Identify which cell holds the provided text, then report its [x, y] central coordinate. 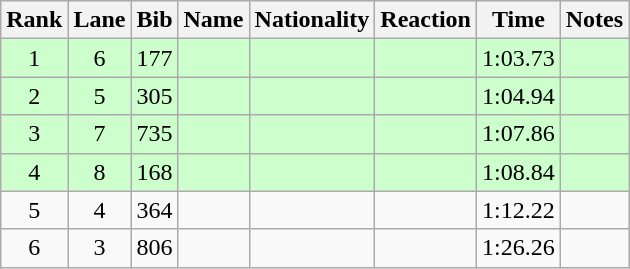
1:26.26 [519, 248]
7 [100, 134]
1 [34, 58]
Lane [100, 20]
Reaction [426, 20]
Notes [594, 20]
Rank [34, 20]
735 [154, 134]
1:03.73 [519, 58]
806 [154, 248]
Bib [154, 20]
1:04.94 [519, 96]
Time [519, 20]
177 [154, 58]
Nationality [312, 20]
8 [100, 172]
1:07.86 [519, 134]
1:08.84 [519, 172]
1:12.22 [519, 210]
364 [154, 210]
2 [34, 96]
305 [154, 96]
168 [154, 172]
Name [214, 20]
